Scan for the cell matching the given text and deliver its [X, Y] coordinate at center. 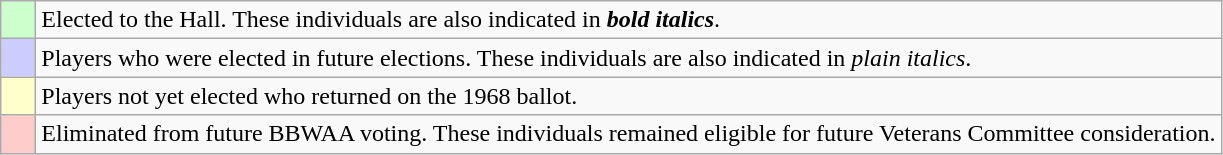
Elected to the Hall. These individuals are also indicated in bold italics. [628, 20]
Players not yet elected who returned on the 1968 ballot. [628, 96]
Players who were elected in future elections. These individuals are also indicated in plain italics. [628, 58]
Eliminated from future BBWAA voting. These individuals remained eligible for future Veterans Committee consideration. [628, 134]
